Return the [x, y] coordinate for the center point of the cell that contains the specified text.  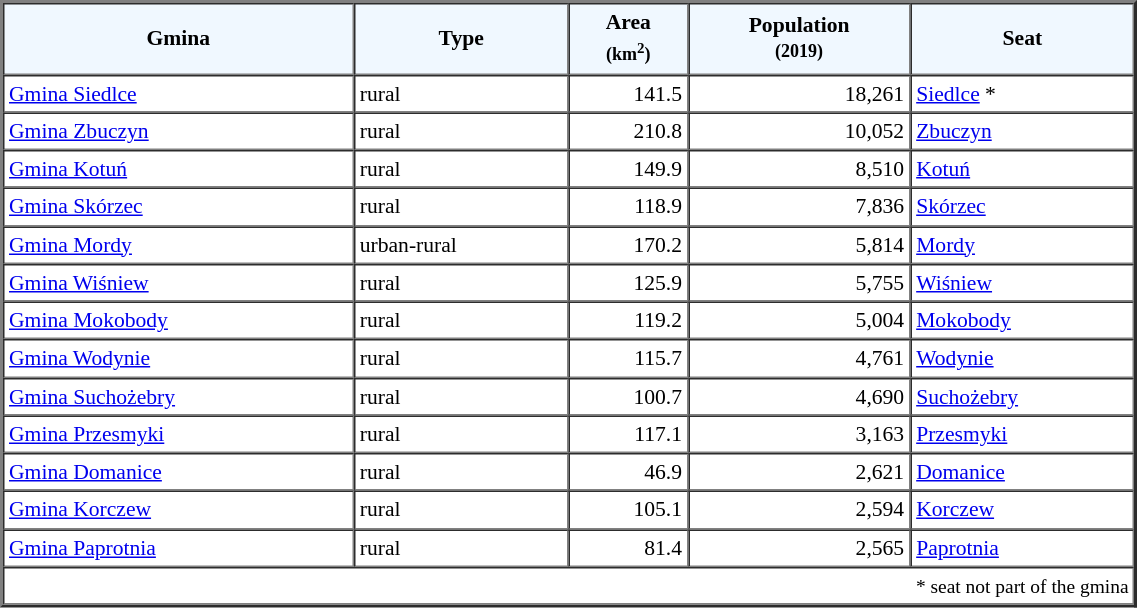
urban-rural [462, 245]
Gmina Wiśniew [178, 283]
Gmina Zbuczyn [178, 131]
170.2 [628, 245]
141.5 [628, 93]
Gmina Domanice [178, 472]
Gmina Kotuń [178, 169]
Gmina Paprotnia [178, 548]
119.2 [628, 321]
Mokobody [1022, 321]
Population(2019) [799, 38]
Siedlce * [1022, 93]
Gmina Mordy [178, 245]
125.9 [628, 283]
Gmina [178, 38]
Korczew [1022, 510]
115.7 [628, 359]
Zbuczyn [1022, 131]
Paprotnia [1022, 548]
Suchożebry [1022, 396]
Mordy [1022, 245]
Area(km2) [628, 38]
Domanice [1022, 472]
117.1 [628, 434]
Type [462, 38]
Gmina Siedlce [178, 93]
149.9 [628, 169]
4,761 [799, 359]
8,510 [799, 169]
Gmina Mokobody [178, 321]
Gmina Przesmyki [178, 434]
Gmina Suchożebry [178, 396]
Skórzec [1022, 207]
Gmina Skórzec [178, 207]
100.7 [628, 396]
10,052 [799, 131]
Wiśniew [1022, 283]
Wodynie [1022, 359]
5,004 [799, 321]
118.9 [628, 207]
18,261 [799, 93]
210.8 [628, 131]
7,836 [799, 207]
2,621 [799, 472]
Gmina Wodynie [178, 359]
4,690 [799, 396]
Gmina Korczew [178, 510]
2,594 [799, 510]
2,565 [799, 548]
Kotuń [1022, 169]
81.4 [628, 548]
46.9 [628, 472]
5,755 [799, 283]
5,814 [799, 245]
3,163 [799, 434]
* seat not part of the gmina [569, 586]
Seat [1022, 38]
Przesmyki [1022, 434]
105.1 [628, 510]
